Provide the (X, Y) coordinate of the cell's center where the given text is located.  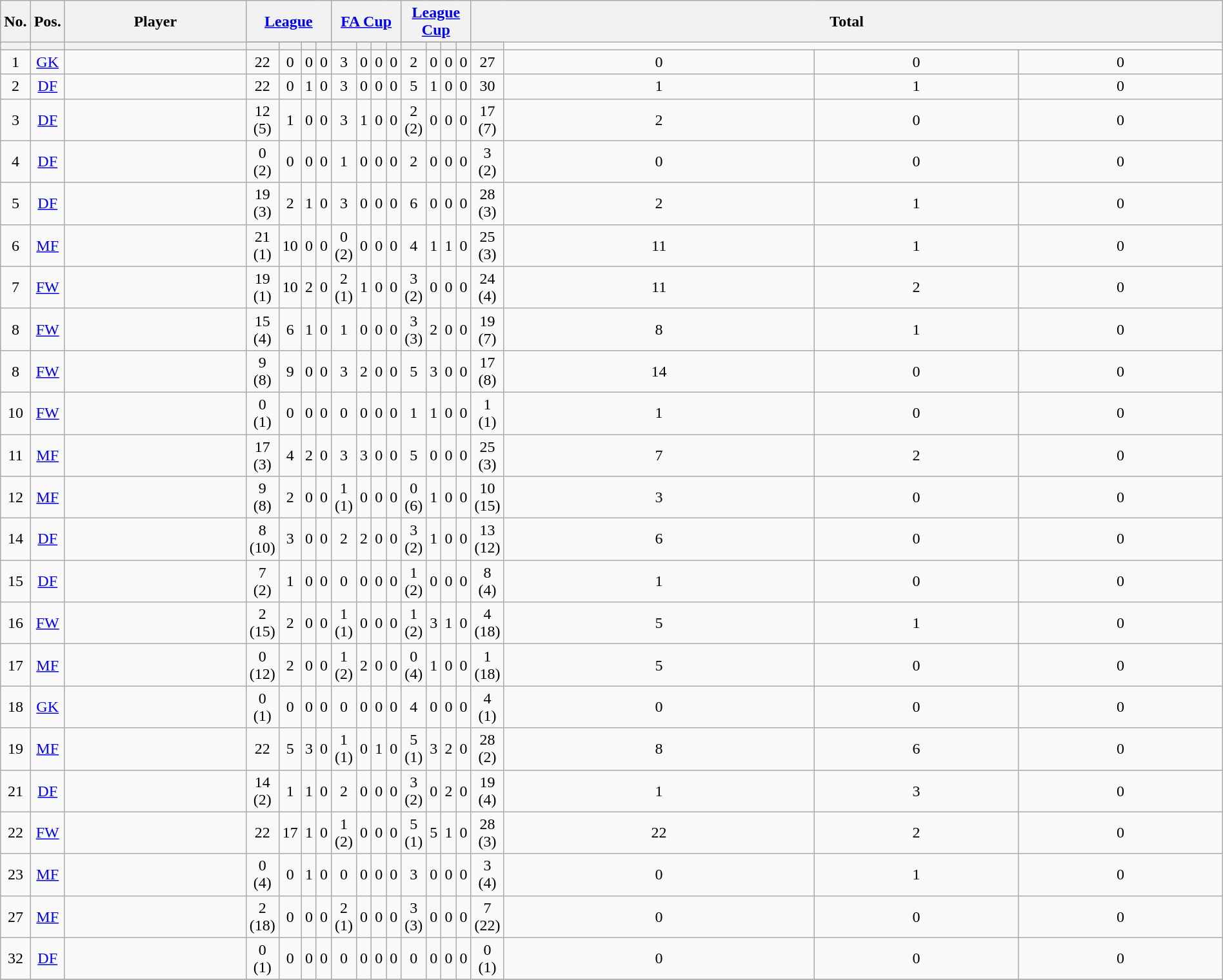
8 (4) (488, 582)
19 (4) (488, 790)
15 (15, 582)
FA Cup (366, 22)
17 (3) (262, 455)
2 (15) (262, 623)
7 (2) (262, 582)
12 (15, 498)
4 (1) (488, 707)
13 (12) (488, 539)
8 (10) (262, 539)
Total (846, 22)
19 (3) (262, 204)
32 (15, 958)
17 (8) (488, 371)
10 (15) (488, 498)
18 (15, 707)
Player (155, 22)
League Cup (436, 22)
12 (5) (262, 120)
No. (15, 22)
28 (2) (488, 749)
7 (22) (488, 917)
30 (488, 86)
19 (1) (262, 288)
9 (290, 371)
17 (7) (488, 120)
0 (12) (262, 665)
Pos. (48, 22)
3 (4) (488, 874)
21 (1) (262, 245)
1 (18) (488, 665)
24 (4) (488, 288)
15 (4) (262, 329)
League (288, 22)
21 (15, 790)
19 (15, 749)
16 (15, 623)
2 (2) (414, 120)
0 (6) (414, 498)
4 (18) (488, 623)
19 (7) (488, 329)
14 (2) (262, 790)
2 (18) (262, 917)
23 (15, 874)
